Pinpoint the cell where the given text exists, returning its [X, Y] midpoint coordinate. 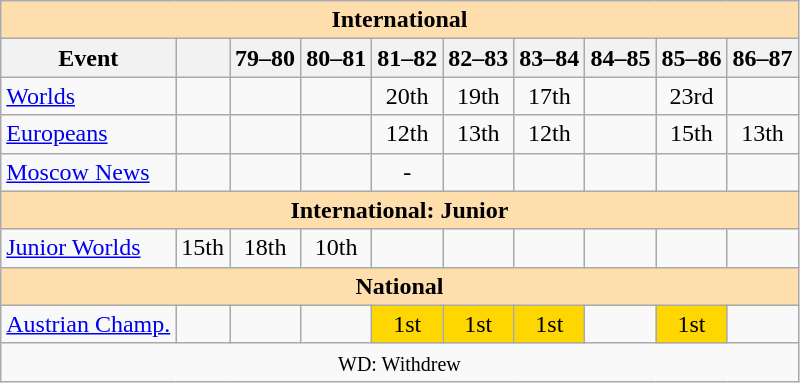
Moscow News [88, 172]
WD: Withdrew [400, 362]
18th [266, 248]
- [408, 172]
Europeans [88, 134]
81–82 [408, 58]
National [400, 286]
Austrian Champ. [88, 324]
10th [336, 248]
20th [408, 96]
82–83 [478, 58]
80–81 [336, 58]
Junior Worlds [88, 248]
83–84 [550, 58]
Worlds [88, 96]
Event [88, 58]
19th [478, 96]
79–80 [266, 58]
86–87 [762, 58]
84–85 [620, 58]
85–86 [692, 58]
23rd [692, 96]
International: Junior [400, 210]
17th [550, 96]
International [400, 20]
